Provide the [x, y] coordinate of the cell's center where the given text is located.  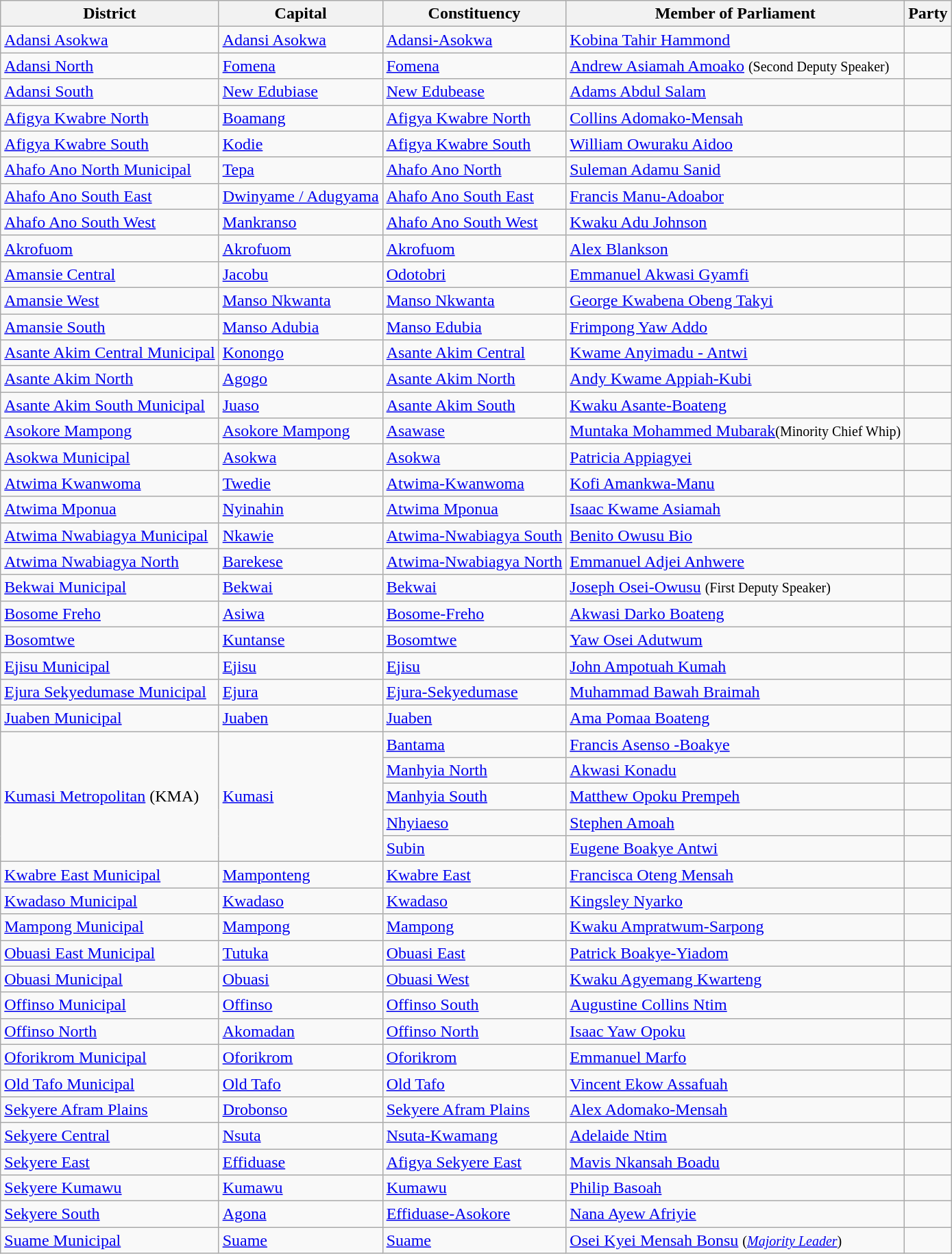
Amansie Central [110, 274]
Francis Asenso -Boakye [735, 744]
Manhyia South [474, 797]
Asante Akim South Municipal [110, 405]
Effiduase-Asokore [474, 1214]
Francisca Oteng Mensah [735, 875]
Subin [474, 849]
Oforikrom Municipal [110, 1057]
Kwabre East [474, 875]
Mavis Nkansah Boadu [735, 1162]
Kwaku Adu Johnson [735, 222]
Nsuta-Kwamang [474, 1135]
Effiduase [300, 1162]
William Owuraku Aidoo [735, 144]
Nhyiaeso [474, 823]
Emmanuel Adjei Anhwere [735, 562]
Akomadan [300, 1031]
Manhyia North [474, 771]
Obuasi [300, 979]
Obuasi West [474, 979]
Asante Akim Central Municipal [110, 353]
Constituency [474, 14]
Drobonso [300, 1109]
Sekyere Central [110, 1135]
Obuasi Municipal [110, 979]
Emmanuel Akwasi Gyamfi [735, 274]
Kingsley Nyarko [735, 901]
Kwaku Ampratwum-Sarpong [735, 927]
Atwima-Nwabiagya North [474, 562]
Frimpong Yaw Addo [735, 327]
Juaso [300, 405]
Patrick Boakye-Yiadom [735, 953]
Juaben Municipal [110, 718]
Mamponteng [300, 875]
Konongo [300, 353]
Augustine Collins Ntim [735, 1005]
Dwinyame / Adugyama [300, 196]
Atwima Nwabiagya North [110, 562]
Kumasi [300, 796]
Nana Ayew Afriyie [735, 1214]
Kwabre East Municipal [110, 875]
Adansi North [110, 66]
Joseph Osei-Owusu (First Deputy Speaker) [735, 588]
Atwima-Nwabiagya South [474, 535]
New Edubiase [300, 92]
Osei Kyei Mensah Bonsu (Majority Leader) [735, 1240]
George Kwabena Obeng Takyi [735, 300]
Yaw Osei Adutwum [735, 640]
Obuasi East Municipal [110, 953]
Adansi-Asokwa [474, 40]
Muntaka Mohammed Mubarak(Minority Chief Whip) [735, 431]
Manso Adubia [300, 327]
Alex Blankson [735, 248]
Adams Abdul Salam [735, 92]
Kodie [300, 144]
Atwima Nwabiagya Municipal [110, 535]
Twedie [300, 483]
Mankranso [300, 222]
Boamang [300, 118]
Capital [300, 14]
Kumasi Metropolitan (KMA) [110, 796]
Tutuka [300, 953]
Sekyere Kumawu [110, 1188]
Andrew Asiamah Amoako (Second Deputy Speaker) [735, 66]
Isaac Kwame Asiamah [735, 509]
Collins Adomako-Mensah [735, 118]
Ejura [300, 692]
Sekyere East [110, 1162]
Nkawie [300, 535]
Odotobri [474, 274]
Bosome-Freho [474, 614]
Amansie South [110, 327]
Party [928, 14]
Philip Basoah [735, 1188]
Vincent Ekow Assafuah [735, 1083]
Asokwa Municipal [110, 457]
Old Tafo Municipal [110, 1083]
Agogo [300, 379]
Sekyere South [110, 1214]
Obuasi East [474, 953]
Atwima Kwanwoma [110, 483]
Asawase [474, 431]
Bekwai Municipal [110, 588]
Eugene Boakye Antwi [735, 849]
Bosome Freho [110, 614]
Offinso South [474, 1005]
Asiwa [300, 614]
Kuntanse [300, 640]
Kofi Amankwa-Manu [735, 483]
Kwame Anyimadu - Antwi [735, 353]
New Edubease [474, 92]
Offinso [300, 1005]
Offinso Municipal [110, 1005]
Mampong Municipal [110, 927]
Akwasi Darko Boateng [735, 614]
Ejura-Sekyedumase [474, 692]
Jacobu [300, 274]
Muhammad Bawah Braimah [735, 692]
Ejura Sekyedumase Municipal [110, 692]
Nyinahin [300, 509]
Patricia Appiagyei [735, 457]
Adelaide Ntim [735, 1135]
Alex Adomako-Mensah [735, 1109]
Andy Kwame Appiah-Kubi [735, 379]
Asante Akim Central [474, 353]
Kwadaso Municipal [110, 901]
John Ampotuah Kumah [735, 666]
Kwaku Asante-Boateng [735, 405]
Adansi South [110, 92]
Barekese [300, 562]
Afigya Sekyere East [474, 1162]
Nsuta [300, 1135]
Suleman Adamu Sanid [735, 170]
Ejisu Municipal [110, 666]
Member of Parliament [735, 14]
Atwima-Kwanwoma [474, 483]
Emmanuel Marfo [735, 1057]
Agona [300, 1214]
Matthew Opoku Prempeh [735, 797]
Ama Pomaa Boateng [735, 718]
Stephen Amoah [735, 823]
District [110, 14]
Bantama [474, 744]
Benito Owusu Bio [735, 535]
Tepa [300, 170]
Ahafo Ano North [474, 170]
Asante Akim South [474, 405]
Isaac Yaw Opoku [735, 1031]
Francis Manu-Adoabor [735, 196]
Kwaku Agyemang Kwarteng [735, 979]
Suame Municipal [110, 1240]
Amansie West [110, 300]
Ahafo Ano North Municipal [110, 170]
Manso Edubia [474, 327]
Akwasi Konadu [735, 771]
Kobina Tahir Hammond [735, 40]
